Pinpoint the cell where the given text exists, returning its [X, Y] midpoint coordinate. 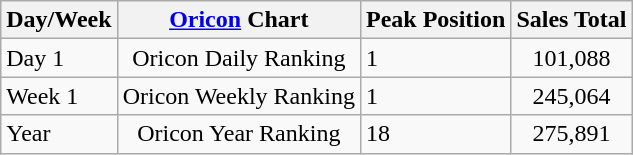
Week 1 [59, 96]
Oricon Daily Ranking [238, 58]
275,891 [572, 134]
Oricon Chart [238, 20]
Year [59, 134]
Oricon Weekly Ranking [238, 96]
Sales Total [572, 20]
Oricon Year Ranking [238, 134]
Peak Position [435, 20]
Day/Week [59, 20]
18 [435, 134]
245,064 [572, 96]
101,088 [572, 58]
Day 1 [59, 58]
